Determine the (x, y) coordinate at the center of the cell enclosing the given text.  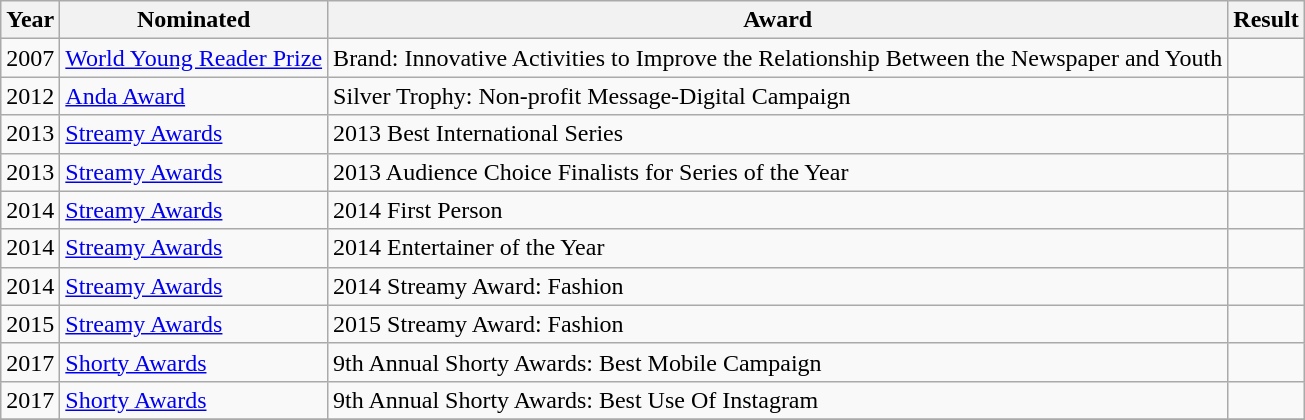
Silver Trophy: Non-profit Message-Digital Campaign (778, 96)
9th Annual Shorty Awards: Best Mobile Campaign (778, 362)
Result (1266, 20)
Year (30, 20)
2015 Streamy Award: Fashion (778, 324)
Anda Award (194, 96)
Brand: Innovative Activities to Improve the Relationship Between the Newspaper and Youth (778, 58)
9th Annual Shorty Awards: Best Use Of Instagram (778, 400)
2013 Audience Choice Finalists for Series of the Year (778, 172)
Nominated (194, 20)
2012 (30, 96)
2007 (30, 58)
Award (778, 20)
2014 Entertainer of the Year (778, 248)
2013 Best International Series (778, 134)
World Young Reader Prize (194, 58)
2015 (30, 324)
2014 First Person (778, 210)
2014 Streamy Award: Fashion (778, 286)
